Detect which cell encompasses the target text, then output its [x, y] center coordinate. 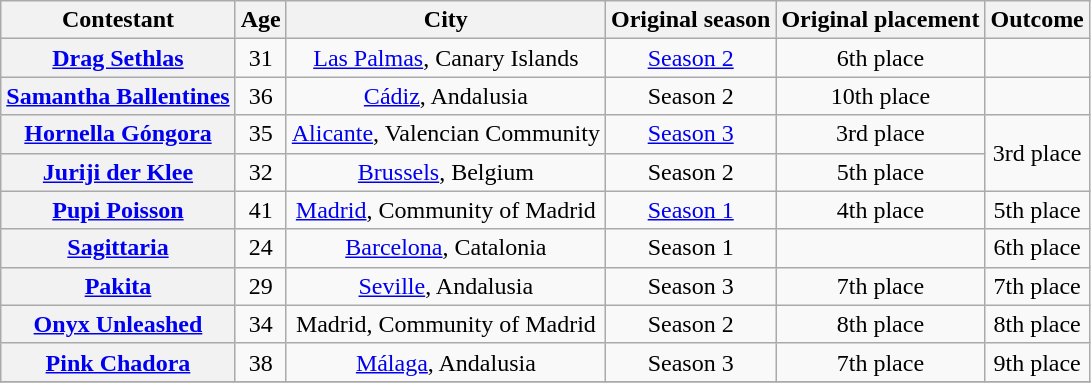
29 [260, 286]
Age [260, 20]
Onyx Unleashed [118, 324]
38 [260, 362]
9th place [1037, 362]
Pink Chadora [118, 362]
Outcome [1037, 20]
Brussels, Belgium [446, 172]
Seville, Andalusia [446, 286]
Málaga, Andalusia [446, 362]
City [446, 20]
Drag Sethlas [118, 58]
4th place [880, 210]
Juriji der Klee [118, 172]
Original season [690, 20]
Barcelona, Catalonia [446, 248]
Hornella Góngora [118, 134]
36 [260, 96]
41 [260, 210]
Pupi Poisson [118, 210]
Original placement [880, 20]
34 [260, 324]
24 [260, 248]
Sagittaria [118, 248]
Contestant [118, 20]
31 [260, 58]
Las Palmas, Canary Islands [446, 58]
10th place [880, 96]
Pakita [118, 286]
Samantha Ballentines [118, 96]
Alicante, Valencian Community [446, 134]
32 [260, 172]
35 [260, 134]
Cádiz, Andalusia [446, 96]
